Return [x, y] of the center of cell containing provided text 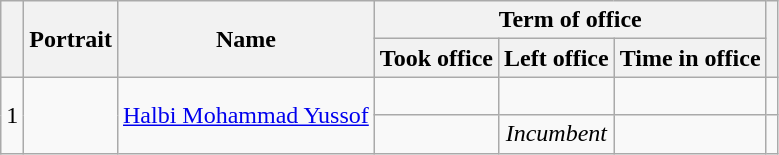
Name [246, 39]
Took office [436, 58]
Halbi Mohammad Yussof [246, 115]
Portrait [71, 39]
Left office [556, 58]
1 [12, 115]
Incumbent [556, 134]
Term of office [570, 20]
Time in office [690, 58]
